Search for the cell housing the specified text and yield its (x, y) center coordinate. 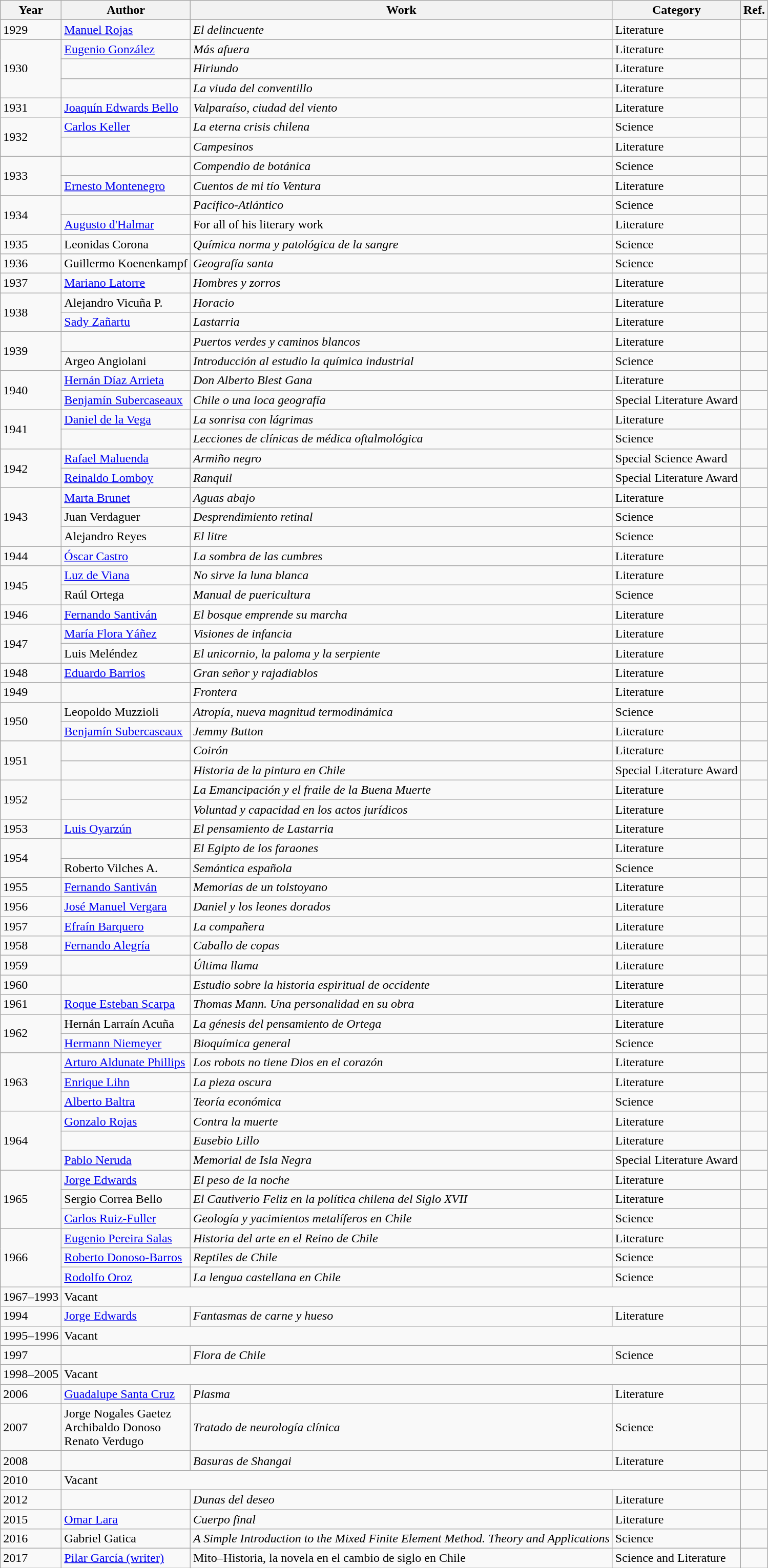
Más afuera (401, 49)
Marta Brunet (126, 497)
1966 (31, 1258)
Joaquín Edwards Bello (126, 108)
1959 (31, 965)
Frontera (401, 692)
Roque Esteban Scarpa (126, 1004)
Jorge Nogales GaetezArchibaldo DonosoRenato Verdugo (126, 1427)
Eugenio González (126, 49)
Teoría económica (401, 1101)
1947 (31, 644)
1939 (31, 351)
Campesinos (401, 146)
Flora de Chile (401, 1355)
Valparaíso, ciudad del viento (401, 108)
Química norma y patológica de la sangre (401, 244)
Ranquil (401, 478)
Daniel y los leones dorados (401, 907)
Puertos verdes y caminos blancos (401, 342)
Don Alberto Blest Gana (401, 380)
Leonidas Corona (126, 244)
Pilar García (writer) (126, 1558)
María Flora Yáñez (126, 634)
La pieza oscura (401, 1082)
Luz de Viana (126, 576)
1934 (31, 215)
Memorias de un tolstoyano (401, 887)
Historia de la pintura en Chile (401, 770)
Atropía, nueva magnitud termodinámica (401, 712)
2007 (31, 1427)
1953 (31, 829)
Armiño negro (401, 458)
Óscar Castro (126, 556)
Eugenio Pereira Salas (126, 1238)
Manual de puericultura (401, 595)
Hermann Niemeyer (126, 1043)
Ref. (754, 10)
Coirón (401, 751)
1938 (31, 312)
1933 (31, 176)
Hernán Díaz Arrieta (126, 380)
1955 (31, 887)
1964 (31, 1140)
Raúl Ortega (126, 595)
Cuentos de mi tío Ventura (401, 185)
Guillermo Koenenkampf (126, 264)
Caballo de copas (401, 946)
Hombres y zorros (401, 283)
1942 (31, 468)
Eusebio Lillo (401, 1140)
Work (401, 10)
Efraín Barquero (126, 926)
2016 (31, 1539)
Contra la muerte (401, 1121)
2015 (31, 1519)
Alberto Baltra (126, 1101)
Thomas Mann. Una personalidad en su obra (401, 1004)
Alejandro Vicuña P. (126, 303)
Alejandro Reyes (126, 536)
2008 (31, 1460)
1998–2005 (31, 1374)
El bosque emprende su marcha (401, 615)
Pablo Neruda (126, 1160)
1932 (31, 137)
Rodolfo Oroz (126, 1277)
Year (31, 10)
Guadalupe Santa Cruz (126, 1394)
1957 (31, 926)
Special Science Award (676, 458)
La Emancipación y el fraile de la Buena Muerte (401, 790)
Visiones de infancia (401, 634)
La génesis del pensamiento de Ortega (401, 1024)
Historia del arte en el Reino de Chile (401, 1238)
Chile o una loca geografía (401, 400)
Pacífico-Atlántico (401, 205)
La sonrisa con lágrimas (401, 419)
2012 (31, 1499)
El pensamiento de Lastarria (401, 829)
Reinaldo Lomboy (126, 478)
1961 (31, 1004)
Memorial de Isla Negra (401, 1160)
2010 (31, 1480)
Luis Meléndez (126, 653)
El Cautiverio Feliz en la política chilena del Siglo XVII (401, 1199)
Última llama (401, 965)
1958 (31, 946)
Gabriel Gatica (126, 1539)
José Manuel Vergara (126, 907)
1948 (31, 673)
1931 (31, 108)
1940 (31, 390)
Science and Literature (676, 1558)
Roberto Donoso-Barros (126, 1258)
Sady Zañartu (126, 322)
Carlos Ruiz-Fuller (126, 1219)
1943 (31, 517)
Manuel Rojas (126, 30)
1945 (31, 585)
Eduardo Barrios (126, 673)
Omar Lara (126, 1519)
1960 (31, 985)
Lastarria (401, 322)
For all of his literary work (401, 224)
Introducción al estudio la química industrial (401, 361)
1965 (31, 1199)
Voluntad y capacidad en los actos jurídicos (401, 809)
1930 (31, 69)
1963 (31, 1082)
Argeo Angiolani (126, 361)
Carlos Keller (126, 127)
Jemmy Button (401, 731)
Lecciones de clínicas de médica oftalmológica (401, 439)
Los robots no tiene Dios en el corazón (401, 1063)
Category (676, 10)
La sombra de las cumbres (401, 556)
La eterna crisis chilena (401, 127)
Reptiles de Chile (401, 1258)
Hiriundo (401, 69)
Tratado de neurología clínica (401, 1427)
No sirve la luna blanca (401, 576)
1935 (31, 244)
Author (126, 10)
Arturo Aldunate Phillips (126, 1063)
Rafael Maluenda (126, 458)
Gran señor y rajadiablos (401, 673)
Semántica española (401, 868)
Mariano Latorre (126, 283)
1944 (31, 556)
Roberto Vilches A. (126, 868)
1946 (31, 615)
1994 (31, 1316)
Geografía santa (401, 264)
1949 (31, 692)
Enrique Lihn (126, 1082)
La compañera (401, 926)
A Simple Introduction to the Mixed Finite Element Method. Theory and Applications (401, 1539)
1951 (31, 760)
1929 (31, 30)
Estudio sobre la historia espiritual de occidente (401, 985)
Plasma (401, 1394)
Aguas abajo (401, 497)
Sergio Correa Bello (126, 1199)
Fantasmas de carne y hueso (401, 1316)
1952 (31, 799)
Geología y yacimientos metalíferos en Chile (401, 1219)
Compendio de botánica (401, 166)
Bioquímica general (401, 1043)
La viuda del conventillo (401, 88)
1956 (31, 907)
El peso de la noche (401, 1179)
Juan Verdaguer (126, 517)
1962 (31, 1033)
Fernando Alegría (126, 946)
La lengua castellana en Chile (401, 1277)
2017 (31, 1558)
1937 (31, 283)
El delincuente (401, 30)
Luis Oyarzún (126, 829)
2006 (31, 1394)
Desprendimiento retinal (401, 517)
El litre (401, 536)
Dunas del deseo (401, 1499)
Hernán Larraín Acuña (126, 1024)
Leopoldo Muzzioli (126, 712)
Basuras de Shangai (401, 1460)
El Egipto de los faraones (401, 848)
Mito–Historia, la novela en el cambio de siglo en Chile (401, 1558)
1967–1993 (31, 1297)
1941 (31, 429)
Ernesto Montenegro (126, 185)
Augusto d'Halmar (126, 224)
Horacio (401, 303)
1936 (31, 264)
Daniel de la Vega (126, 419)
1997 (31, 1355)
1954 (31, 858)
Cuerpo final (401, 1519)
1950 (31, 722)
El unicornio, la paloma y la serpiente (401, 653)
1995–1996 (31, 1336)
Gonzalo Rojas (126, 1121)
